Detect which cell encompasses the target text, then output its (x, y) center coordinate. 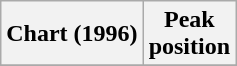
Chart (1996) (72, 34)
Peak position (189, 34)
